From the cell containing the given text, extract its center point as (X, Y) coordinate. 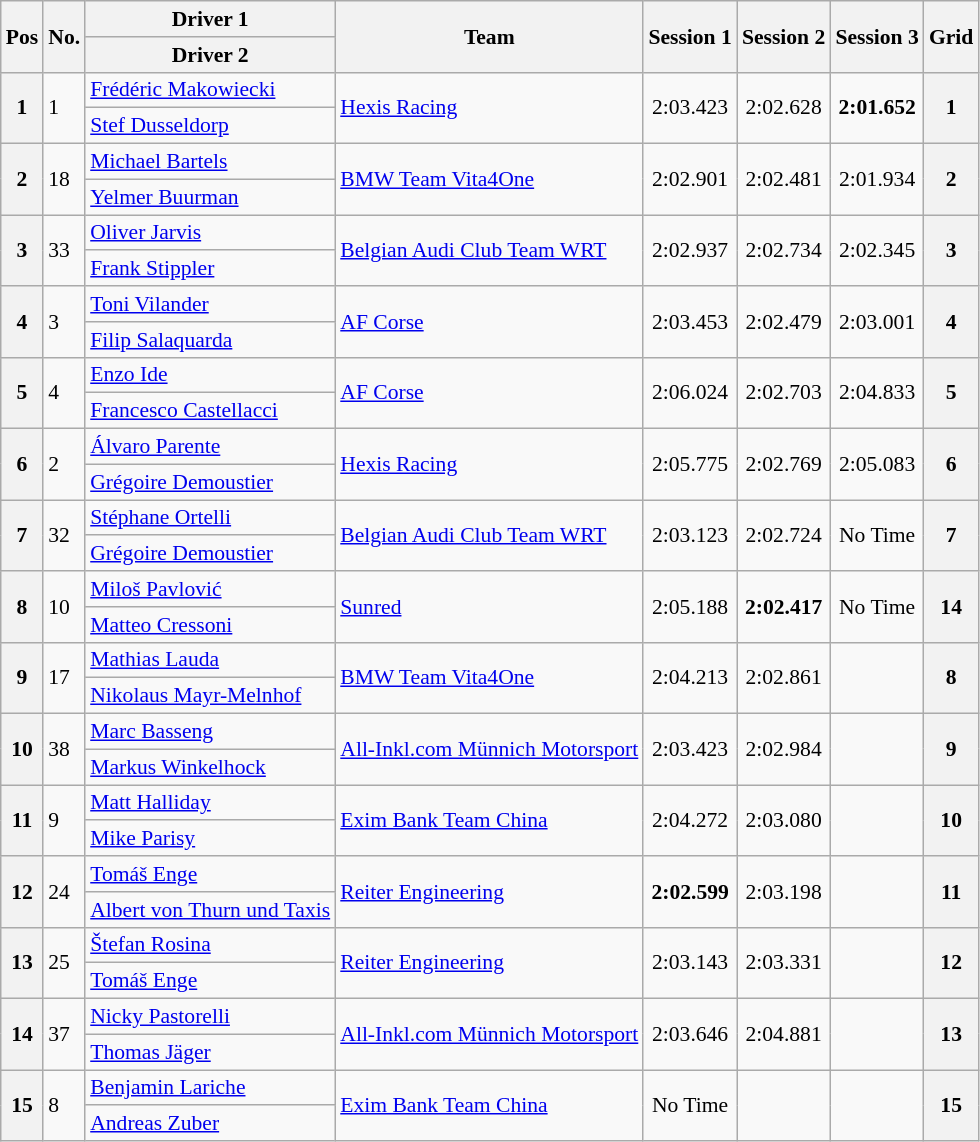
Session 1 (690, 36)
2:03.123 (690, 536)
2:02.417 (784, 606)
2:02.769 (784, 464)
2:05.775 (690, 464)
Albert von Thurn und Taxis (210, 910)
Stéphane Ortelli (210, 518)
2:02.481 (784, 180)
Thomas Jäger (210, 1052)
2:03.080 (784, 820)
Grid (952, 36)
2:01.652 (877, 108)
Enzo Ide (210, 375)
2:03.001 (877, 322)
Andreas Zuber (210, 1124)
Nicky Pastorelli (210, 1017)
24 (64, 892)
2:02.599 (690, 892)
18 (64, 180)
Matteo Cressoni (210, 625)
Yelmer Buurman (210, 197)
37 (64, 1034)
2:02.724 (784, 536)
Frank Stippler (210, 269)
Mathias Lauda (210, 660)
No. (64, 36)
2:04.272 (690, 820)
2:05.188 (690, 606)
Benjamin Lariche (210, 1088)
38 (64, 750)
2:03.453 (690, 322)
2:02.479 (784, 322)
Session 3 (877, 36)
25 (64, 962)
2:02.984 (784, 750)
2:02.901 (690, 180)
2:02.734 (784, 250)
2:02.703 (784, 392)
2:04.833 (877, 392)
Markus Winkelhock (210, 767)
2:03.143 (690, 962)
2:01.934 (877, 180)
Driver 2 (210, 55)
Štefan Rosina (210, 945)
2:04.213 (690, 678)
17 (64, 678)
Frédéric Makowiecki (210, 90)
Oliver Jarvis (210, 233)
2:04.881 (784, 1034)
Session 2 (784, 36)
2:02.937 (690, 250)
Francesco Castellacci (210, 411)
2:02.861 (784, 678)
Álvaro Parente (210, 447)
2:06.024 (690, 392)
33 (64, 250)
Sunred (489, 606)
Mike Parisy (210, 839)
Marc Basseng (210, 732)
2:05.083 (877, 464)
Michael Bartels (210, 162)
Nikolaus Mayr-Melnhof (210, 696)
Matt Halliday (210, 803)
32 (64, 536)
Pos (22, 36)
Toni Vilander (210, 304)
2:02.345 (877, 250)
Driver 1 (210, 19)
2:02.628 (784, 108)
2:03.646 (690, 1034)
2:03.198 (784, 892)
Filip Salaquarda (210, 340)
2:03.331 (784, 962)
Miloš Pavlović (210, 589)
Stef Dusseldorp (210, 126)
Team (489, 36)
